From the cell containing the given text, extract its center point as (x, y) coordinate. 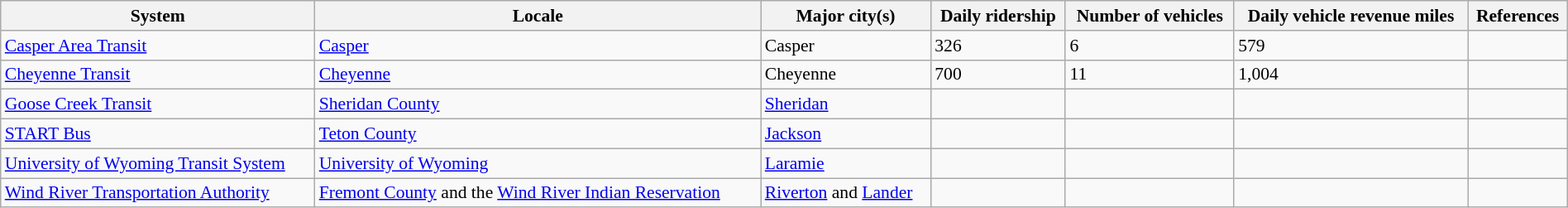
Goose Creek Transit (158, 104)
326 (997, 46)
University of Wyoming Transit System (158, 163)
START Bus (158, 134)
System (158, 16)
6 (1150, 46)
References (1518, 16)
700 (997, 75)
579 (1351, 46)
1,004 (1351, 75)
Sheridan (846, 104)
Riverton and Lander (846, 193)
Sheridan County (538, 104)
Locale (538, 16)
Teton County (538, 134)
University of Wyoming (538, 163)
Major city(s) (846, 16)
Casper Area Transit (158, 46)
Cheyenne Transit (158, 75)
Fremont County and the Wind River Indian Reservation (538, 193)
Laramie (846, 163)
Daily ridership (997, 16)
Number of vehicles (1150, 16)
Jackson (846, 134)
Daily vehicle revenue miles (1351, 16)
11 (1150, 75)
Wind River Transportation Authority (158, 193)
